Identify which cell holds the provided text, then report its [X, Y] central coordinate. 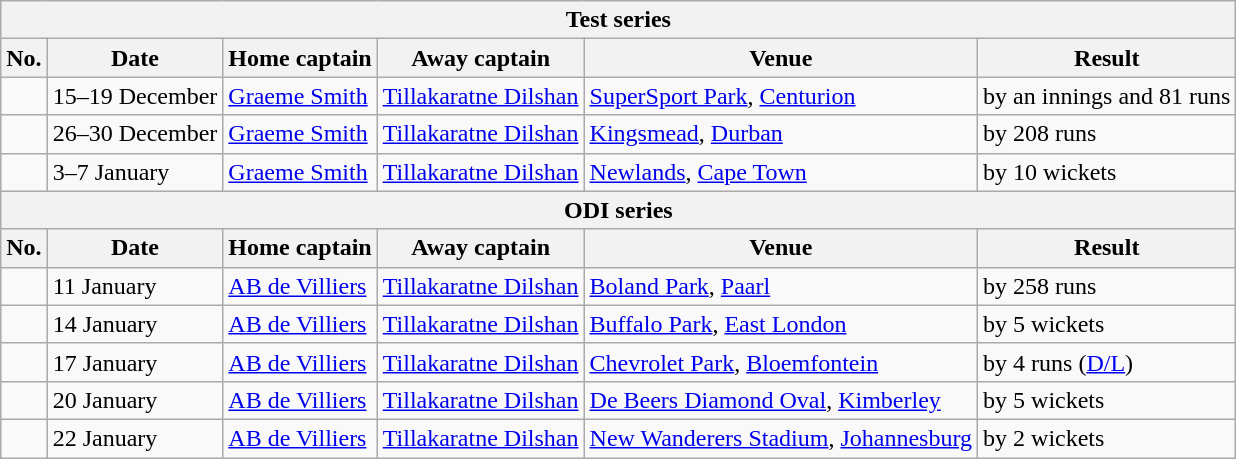
17 January [135, 362]
14 January [135, 324]
20 January [135, 400]
Kingsmead, Durban [781, 134]
by 10 wickets [1107, 172]
Test series [618, 20]
11 January [135, 286]
Newlands, Cape Town [781, 172]
26–30 December [135, 134]
by 258 runs [1107, 286]
by 2 wickets [1107, 438]
Buffalo Park, East London [781, 324]
15–19 December [135, 96]
by an innings and 81 runs [1107, 96]
by 4 runs (D/L) [1107, 362]
Boland Park, Paarl [781, 286]
by 208 runs [1107, 134]
New Wanderers Stadium, Johannesburg [781, 438]
22 January [135, 438]
SuperSport Park, Centurion [781, 96]
3–7 January [135, 172]
ODI series [618, 210]
De Beers Diamond Oval, Kimberley [781, 400]
Chevrolet Park, Bloemfontein [781, 362]
